Identify which cell holds the provided text, then report its (x, y) central coordinate. 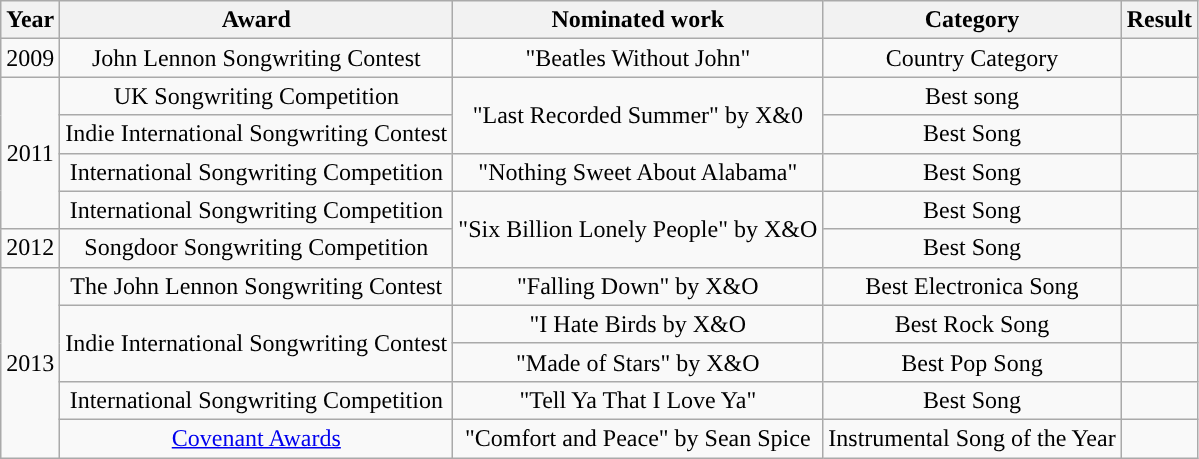
"Beatles Without John" (638, 58)
"Tell Ya That I Love Ya" (638, 400)
2009 (30, 58)
UK Songwriting Competition (256, 96)
2011 (30, 153)
Best song (972, 96)
2012 (30, 248)
"I Hate Birds by X&O (638, 324)
Award (256, 20)
Result (1159, 20)
Instrumental Song of the Year (972, 438)
Best Pop Song (972, 362)
Category (972, 20)
Best Rock Song (972, 324)
Nominated work (638, 20)
John Lennon Songwriting Contest (256, 58)
Best Electronica Song (972, 286)
2013 (30, 362)
The John Lennon Songwriting Contest (256, 286)
"Nothing Sweet About Alabama" (638, 172)
Covenant Awards (256, 438)
Year (30, 20)
Country Category (972, 58)
"Last Recorded Summer" by X&0 (638, 115)
"Six Billion Lonely People" by X&O (638, 229)
"Falling Down" by X&O (638, 286)
Songdoor Songwriting Competition (256, 248)
"Comfort and Peace" by Sean Spice (638, 438)
"Made of Stars" by X&O (638, 362)
